Capture the cell that displays the provided text and extract its [x, y] central coordinate. 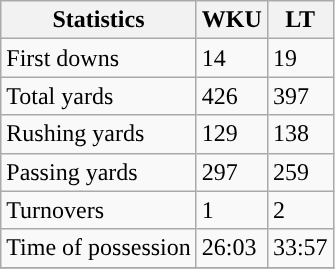
129 [232, 134]
Time of possession [99, 248]
138 [300, 134]
426 [232, 96]
Turnovers [99, 210]
14 [232, 58]
259 [300, 172]
First downs [99, 58]
Statistics [99, 20]
297 [232, 172]
Rushing yards [99, 134]
19 [300, 58]
2 [300, 210]
WKU [232, 20]
397 [300, 96]
Total yards [99, 96]
Passing yards [99, 172]
26:03 [232, 248]
1 [232, 210]
33:57 [300, 248]
LT [300, 20]
